Return [X, Y] of the center of cell containing provided text 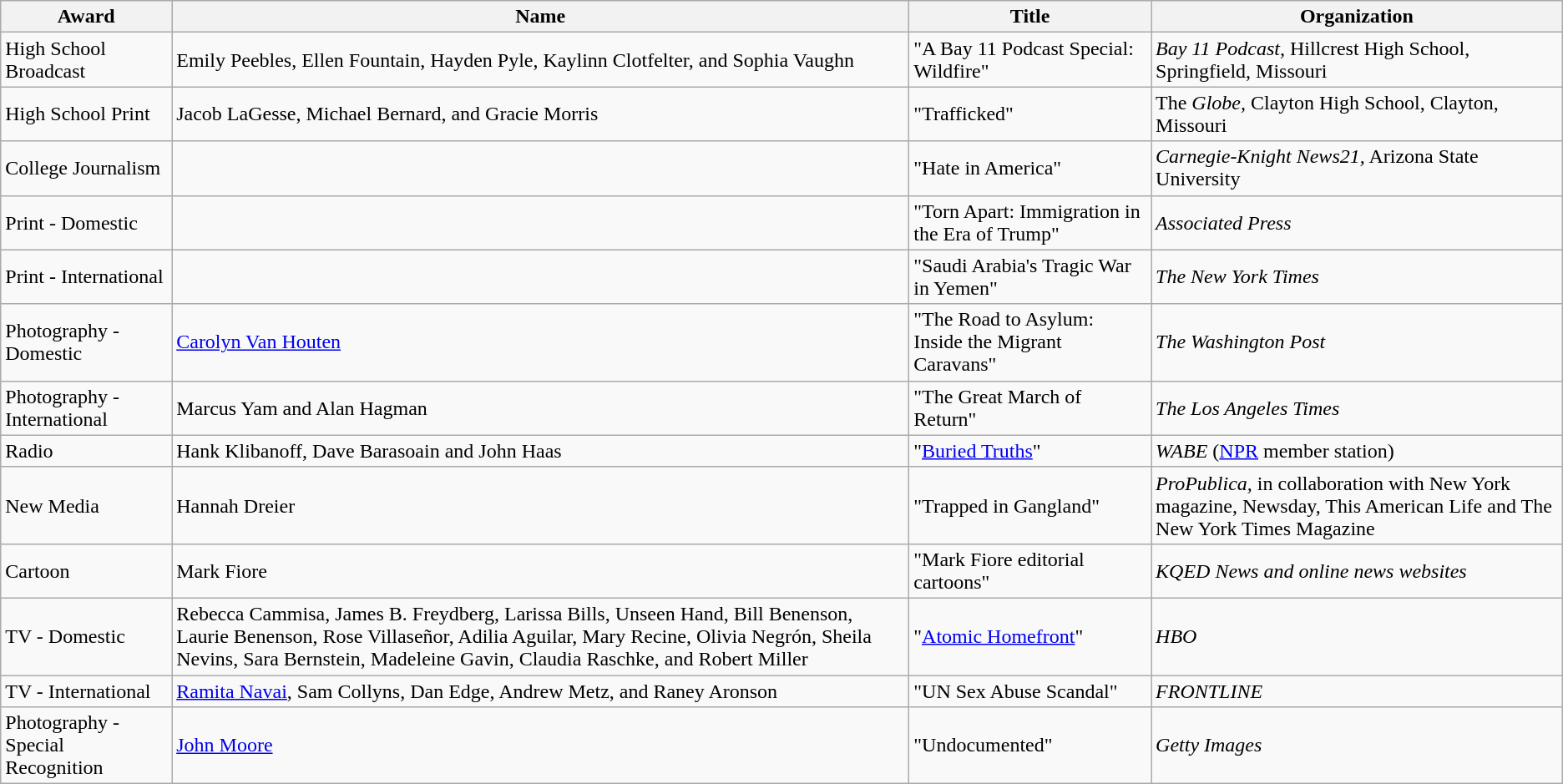
Print - International [87, 277]
"Trapped in Gangland" [1030, 505]
The Washington Post [1358, 342]
Carnegie-Knight News21, Arizona State University [1358, 169]
Cartoon [87, 571]
"Saudi Arabia's Tragic War in Yemen" [1030, 277]
FRONTLINE [1358, 690]
The New York Times [1358, 277]
WABE (NPR member station) [1358, 451]
KQED News and online news websites [1358, 571]
Marcus Yam and Alan Hagman [541, 407]
"A Bay 11 Podcast Special: Wildfire" [1030, 60]
John Moore [541, 746]
Organization [1358, 17]
Hannah Dreier [541, 505]
The Los Angeles Times [1358, 407]
TV - Domestic [87, 636]
Photography - International [87, 407]
Jacob LaGesse, Michael Bernard, and Gracie Morris [541, 114]
Emily Peebles, Ellen Fountain, Hayden Pyle, Kaylinn Clotfelter, and Sophia Vaughn [541, 60]
"Hate in America" [1030, 169]
High School Broadcast [87, 60]
"The Great March of Return" [1030, 407]
Radio [87, 451]
HBO [1358, 636]
"Buried Truths" [1030, 451]
Ramita Navai, Sam Collyns, Dan Edge, Andrew Metz, and Raney Aronson [541, 690]
"Torn Apart: Immigration in the Era of Trump" [1030, 222]
Carolyn Van Houten [541, 342]
"Undocumented" [1030, 746]
"Trafficked" [1030, 114]
"The Road to Asylum: Inside the Migrant Caravans" [1030, 342]
Photography - Domestic [87, 342]
Mark Fiore [541, 571]
The Globe, Clayton High School, Clayton, Missouri [1358, 114]
Name [541, 17]
New Media [87, 505]
College Journalism [87, 169]
TV - International [87, 690]
Hank Klibanoff, Dave Barasoain and John Haas [541, 451]
Award [87, 17]
"Atomic Homefront" [1030, 636]
Photography - Special Recognition [87, 746]
Getty Images [1358, 746]
Print - Domestic [87, 222]
ProPublica, in collaboration with New York magazine, Newsday, This American Life and The New York Times Magazine [1358, 505]
High School Print [87, 114]
"UN Sex Abuse Scandal" [1030, 690]
Title [1030, 17]
"Mark Fiore editorial cartoons" [1030, 571]
Associated Press [1358, 222]
Bay 11 Podcast, Hillcrest High School, Springfield, Missouri [1358, 60]
